Locate the cell with the specified text and output its (x, y) center coordinate. 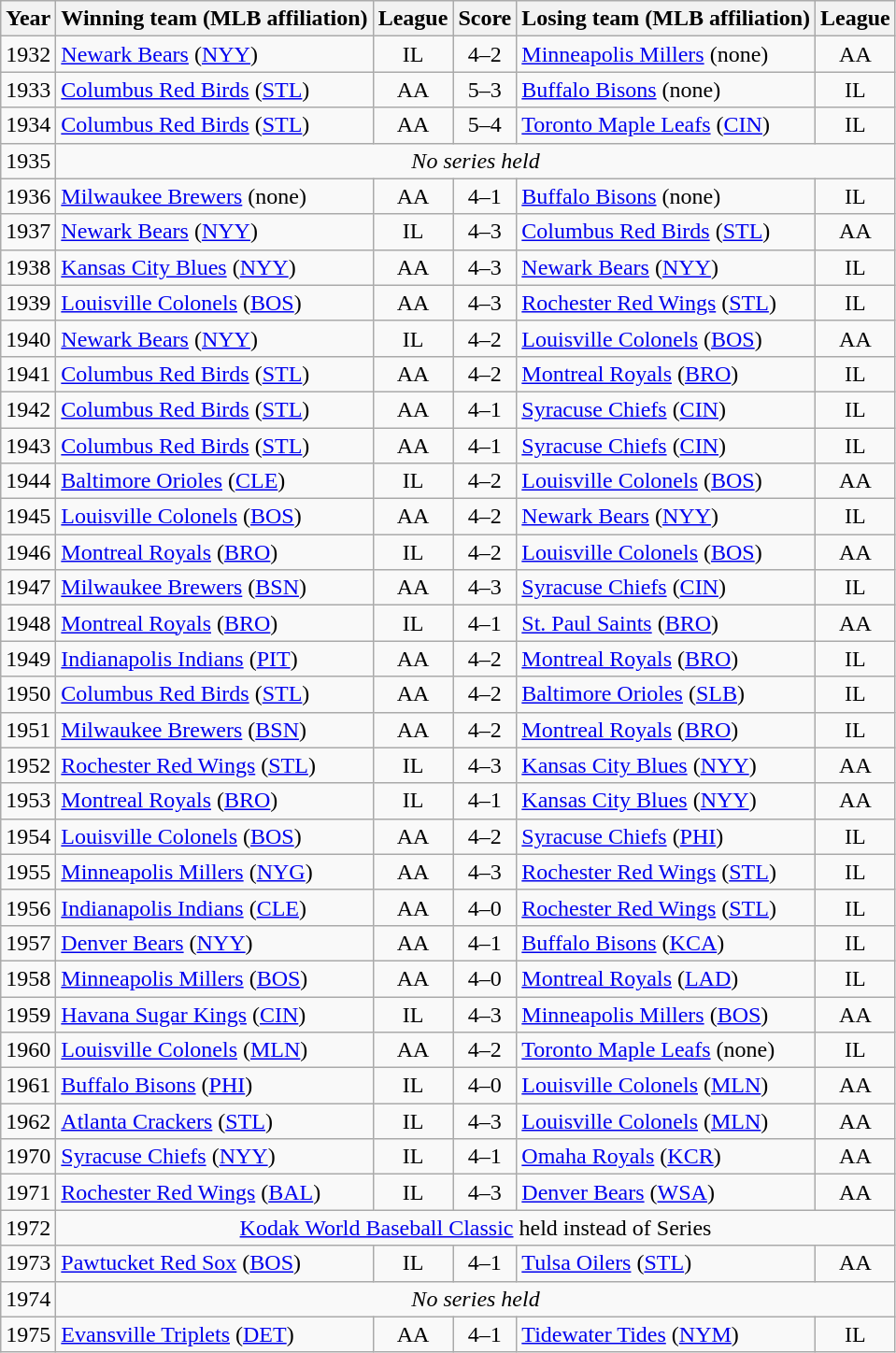
1954 (28, 836)
1957 (28, 943)
Toronto Maple Leafs (none) (666, 1050)
1941 (28, 374)
Denver Bears (WSA) (666, 1192)
1956 (28, 907)
1937 (28, 232)
1973 (28, 1263)
Kodak World Baseball Classic held instead of Series (476, 1228)
Year (28, 19)
5–4 (485, 125)
1933 (28, 90)
1972 (28, 1228)
Milwaukee Brewers (none) (215, 196)
1960 (28, 1050)
1971 (28, 1192)
Omaha Royals (KCR) (666, 1157)
1948 (28, 623)
1945 (28, 517)
1951 (28, 730)
1974 (28, 1299)
Tidewater Tides (NYM) (666, 1334)
Minneapolis Millers (none) (666, 54)
1950 (28, 694)
1970 (28, 1157)
1932 (28, 54)
1936 (28, 196)
Rochester Red Wings (BAL) (215, 1192)
1942 (28, 409)
1946 (28, 552)
Baltimore Orioles (CLE) (215, 481)
Evansville Triplets (DET) (215, 1334)
Toronto Maple Leafs (CIN) (666, 125)
1952 (28, 765)
5–3 (485, 90)
Buffalo Bisons (PHI) (215, 1086)
Winning team (MLB affiliation) (215, 19)
Syracuse Chiefs (PHI) (666, 836)
Minneapolis Millers (NYG) (215, 872)
1947 (28, 588)
1944 (28, 481)
Baltimore Orioles (SLB) (666, 694)
Buffalo Bisons (KCA) (666, 943)
1958 (28, 978)
1953 (28, 801)
1935 (28, 161)
1938 (28, 267)
1940 (28, 338)
Losing team (MLB affiliation) (666, 19)
1939 (28, 303)
1943 (28, 446)
1962 (28, 1121)
Pawtucket Red Sox (BOS) (215, 1263)
1959 (28, 1014)
1975 (28, 1334)
Indianapolis Indians (CLE) (215, 907)
Atlanta Crackers (STL) (215, 1121)
Denver Bears (NYY) (215, 943)
1961 (28, 1086)
1949 (28, 659)
1934 (28, 125)
Indianapolis Indians (PIT) (215, 659)
St. Paul Saints (BRO) (666, 623)
1955 (28, 872)
Tulsa Oilers (STL) (666, 1263)
Syracuse Chiefs (NYY) (215, 1157)
Montreal Royals (LAD) (666, 978)
Score (485, 19)
Havana Sugar Kings (CIN) (215, 1014)
